Detect which cell encompasses the target text, then output its [X, Y] center coordinate. 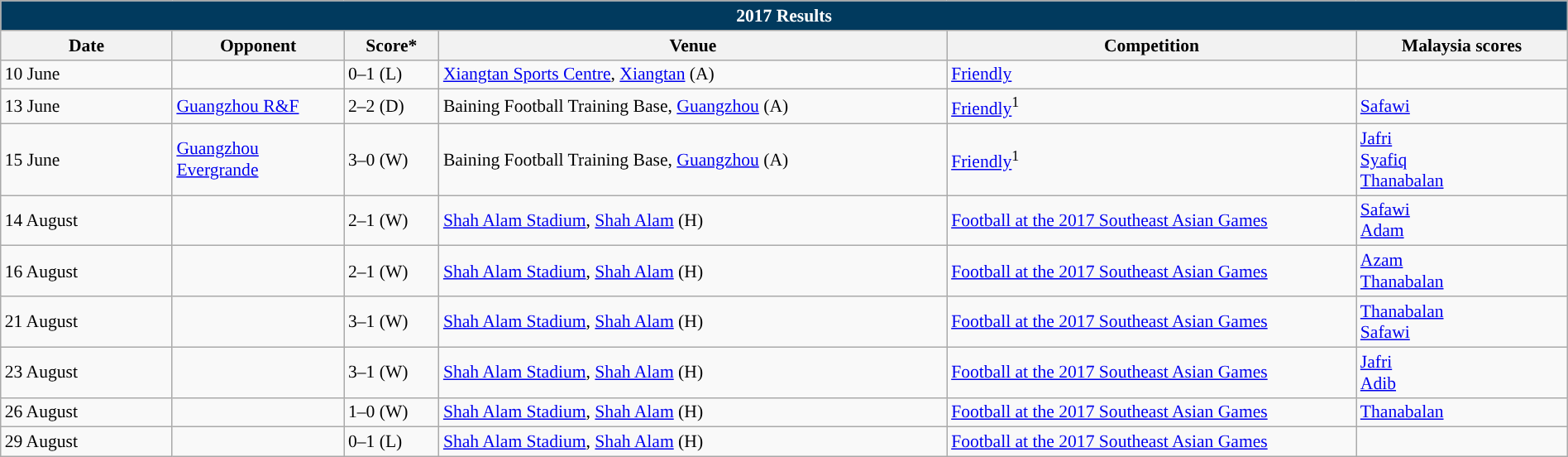
1–0 (W) [392, 412]
Thanabalan Safawi [1462, 321]
Date [87, 46]
Safawi Adam [1462, 220]
23 August [87, 373]
Guangzhou R&F [258, 106]
10 June [87, 75]
Competition [1151, 46]
Guangzhou Evergrande [258, 159]
Jafri Syafiq Thanabalan [1462, 159]
15 June [87, 159]
Azam Thanabalan [1462, 272]
26 August [87, 412]
Opponent [258, 46]
29 August [87, 442]
3–0 (W) [392, 159]
14 August [87, 220]
16 August [87, 272]
13 June [87, 106]
2–2 (D) [392, 106]
Venue [693, 46]
Score* [392, 46]
Safawi [1462, 106]
Friendly [1151, 75]
Jafri Adib [1462, 373]
21 August [87, 321]
2017 Results [784, 16]
Xiangtan Sports Centre, Xiangtan (A) [693, 75]
Malaysia scores [1462, 46]
Thanabalan [1462, 412]
